Locate the cell with the specified text and output its (X, Y) center coordinate. 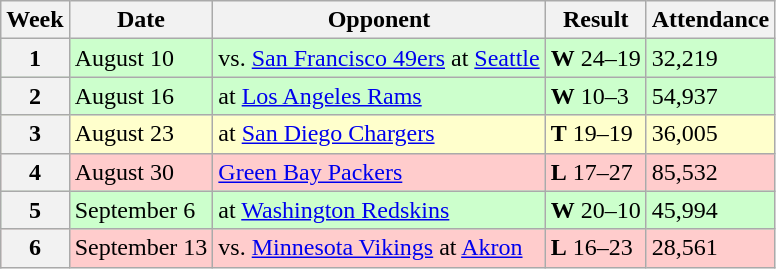
5 (35, 210)
2 (35, 96)
vs. San Francisco 49ers at Seattle (379, 58)
L 17–27 (596, 172)
September 13 (141, 248)
Date (141, 20)
4 (35, 172)
L 16–23 (596, 248)
85,532 (710, 172)
36,005 (710, 134)
Attendance (710, 20)
W 20–10 (596, 210)
at Los Angeles Rams (379, 96)
Green Bay Packers (379, 172)
W 10–3 (596, 96)
32,219 (710, 58)
45,994 (710, 210)
6 (35, 248)
September 6 (141, 210)
1 (35, 58)
T 19–19 (596, 134)
54,937 (710, 96)
at San Diego Chargers (379, 134)
Opponent (379, 20)
W 24–19 (596, 58)
August 30 (141, 172)
3 (35, 134)
August 10 (141, 58)
August 16 (141, 96)
Week (35, 20)
at Washington Redskins (379, 210)
28,561 (710, 248)
August 23 (141, 134)
Result (596, 20)
vs. Minnesota Vikings at Akron (379, 248)
